Extract the (X, Y) coordinate from the center of the cell holding the provided text.  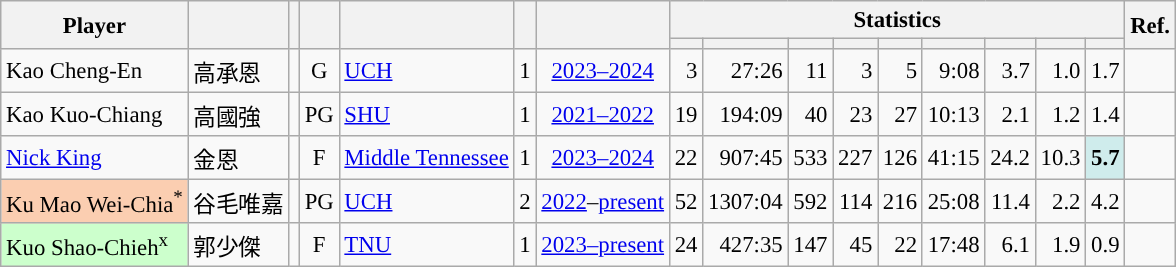
27:26 (746, 71)
533 (810, 158)
2.1 (1010, 115)
22 (686, 158)
27 (900, 115)
25:08 (954, 202)
1307:04 (746, 202)
114 (856, 202)
11.4 (1010, 202)
2.2 (1060, 202)
907:45 (746, 158)
Ref. (1150, 25)
Player (94, 25)
Ku Mao Wei-Chia* (94, 202)
Kao Kuo-Chiang (94, 115)
41:15 (954, 158)
40 (810, 115)
2022–present (602, 202)
194:09 (746, 115)
592 (810, 202)
3.7 (1010, 71)
126 (900, 158)
高承恩 (238, 71)
F (319, 158)
10:13 (954, 115)
Middle Tennessee (426, 158)
G (319, 71)
2 (525, 202)
Nick King (94, 158)
1.7 (1106, 71)
10.3 (1060, 158)
Kao Cheng-En (94, 71)
谷毛唯嘉 (238, 202)
高國強 (238, 115)
2021–2022 (602, 115)
216 (900, 202)
9:08 (954, 71)
SHU (426, 115)
11 (810, 71)
5.7 (1106, 158)
227 (856, 158)
1.4 (1106, 115)
52 (686, 202)
4.2 (1106, 202)
Statistics (896, 20)
1.0 (1060, 71)
24.2 (1010, 158)
19 (686, 115)
23 (856, 115)
金恩 (238, 158)
5 (900, 71)
1.2 (1060, 115)
